Find where the given text appears and provide that cell's center as [X, Y] coordinate. 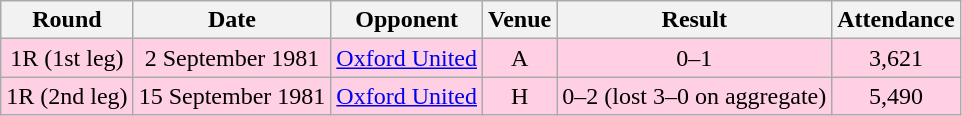
Opponent [407, 20]
Venue [520, 20]
Attendance [896, 20]
Result [694, 20]
H [520, 96]
Round [67, 20]
2 September 1981 [232, 58]
0–2 (lost 3–0 on aggregate) [694, 96]
15 September 1981 [232, 96]
1R (1st leg) [67, 58]
A [520, 58]
Date [232, 20]
0–1 [694, 58]
1R (2nd leg) [67, 96]
5,490 [896, 96]
3,621 [896, 58]
